Locate the cell with the specified text and output its (X, Y) center coordinate. 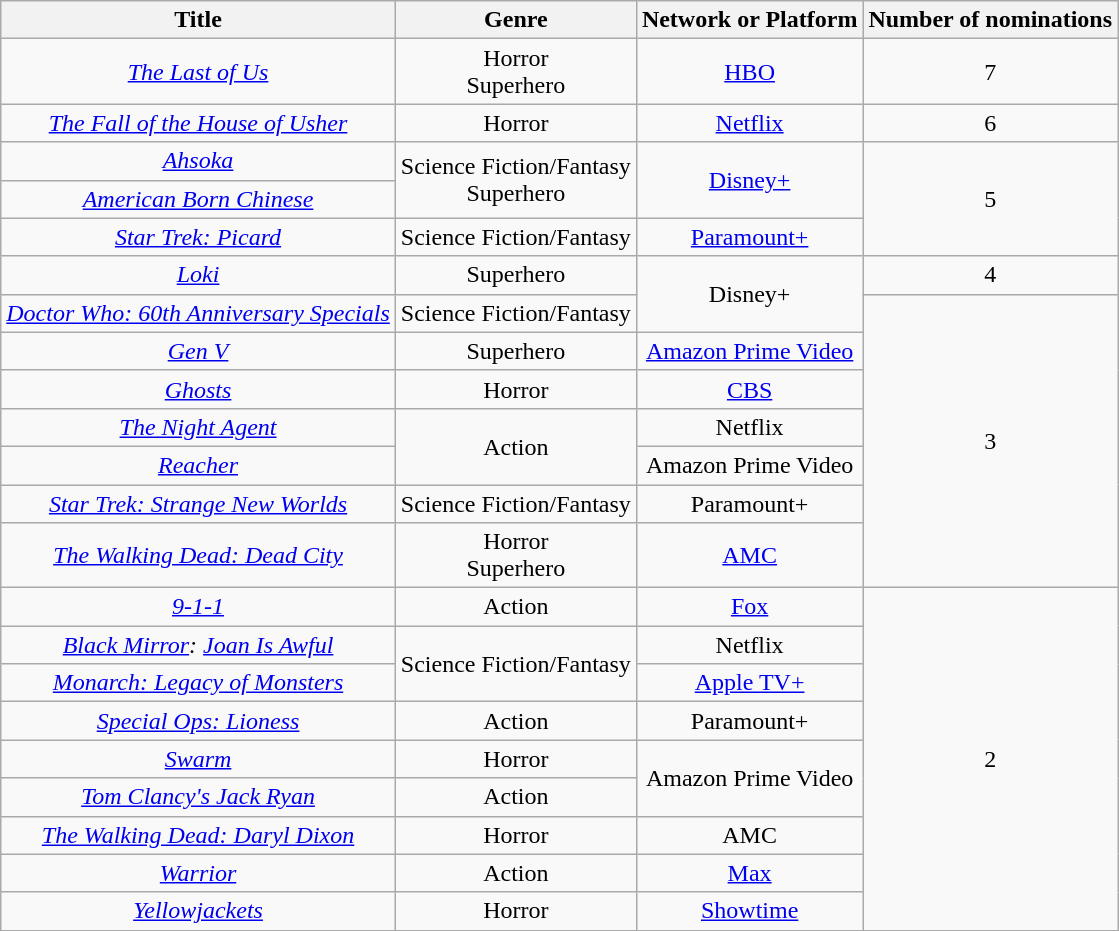
Reacher (198, 465)
The Walking Dead: Dead City (198, 556)
Title (198, 20)
Ghosts (198, 389)
CBS (750, 389)
Swarm (198, 759)
6 (990, 123)
The Fall of the House of Usher (198, 123)
Network or Platform (750, 20)
Gen V (198, 351)
Warrior (198, 873)
Number of nominations (990, 20)
Star Trek: Strange New Worlds (198, 503)
The Walking Dead: Daryl Dixon (198, 835)
Loki (198, 275)
Doctor Who: 60th Anniversary Specials (198, 313)
7 (990, 72)
Max (750, 873)
Monarch: Legacy of Monsters (198, 683)
Tom Clancy's Jack Ryan (198, 797)
Star Trek: Picard (198, 237)
5 (990, 199)
2 (990, 760)
Special Ops: Lioness (198, 721)
American Born Chinese (198, 199)
Showtime (750, 911)
The Last of Us (198, 72)
Science Fiction/FantasySuperhero (516, 180)
Black Mirror: Joan Is Awful (198, 645)
Apple TV+ (750, 683)
HBO (750, 72)
Ahsoka (198, 161)
Genre (516, 20)
3 (990, 440)
Yellowjackets (198, 911)
9-1-1 (198, 607)
4 (990, 275)
Fox (750, 607)
The Night Agent (198, 427)
